Identify which cell holds the provided text, then report its (X, Y) central coordinate. 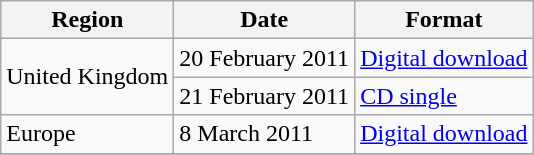
20 February 2011 (264, 58)
CD single (444, 96)
Region (88, 20)
Europe (88, 134)
8 March 2011 (264, 134)
Format (444, 20)
Date (264, 20)
21 February 2011 (264, 96)
United Kingdom (88, 77)
